Identify which cell holds the provided text, then report its (x, y) central coordinate. 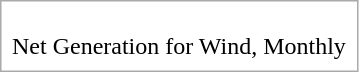
Net Generation for Wind, Monthly (180, 46)
